From the cell containing the given text, extract its center point as (x, y) coordinate. 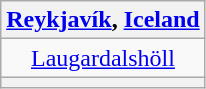
Reykjavík, Iceland (103, 20)
Laugardalshöll (103, 58)
